Provide the [X, Y] coordinate of the cell's center where the given text is located.  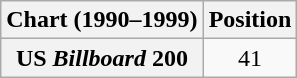
Position [250, 20]
41 [250, 58]
US Billboard 200 [102, 58]
Chart (1990–1999) [102, 20]
